Find where the given text appears and provide that cell's center as (x, y) coordinate. 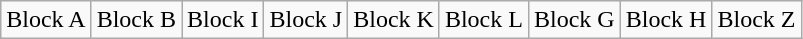
Block L (484, 20)
Block H (666, 20)
Block I (223, 20)
Block B (136, 20)
Block G (574, 20)
Block K (394, 20)
Block J (306, 20)
Block A (46, 20)
Block Z (756, 20)
